Return the (x, y) coordinate for the center point of the cell that contains the specified text.  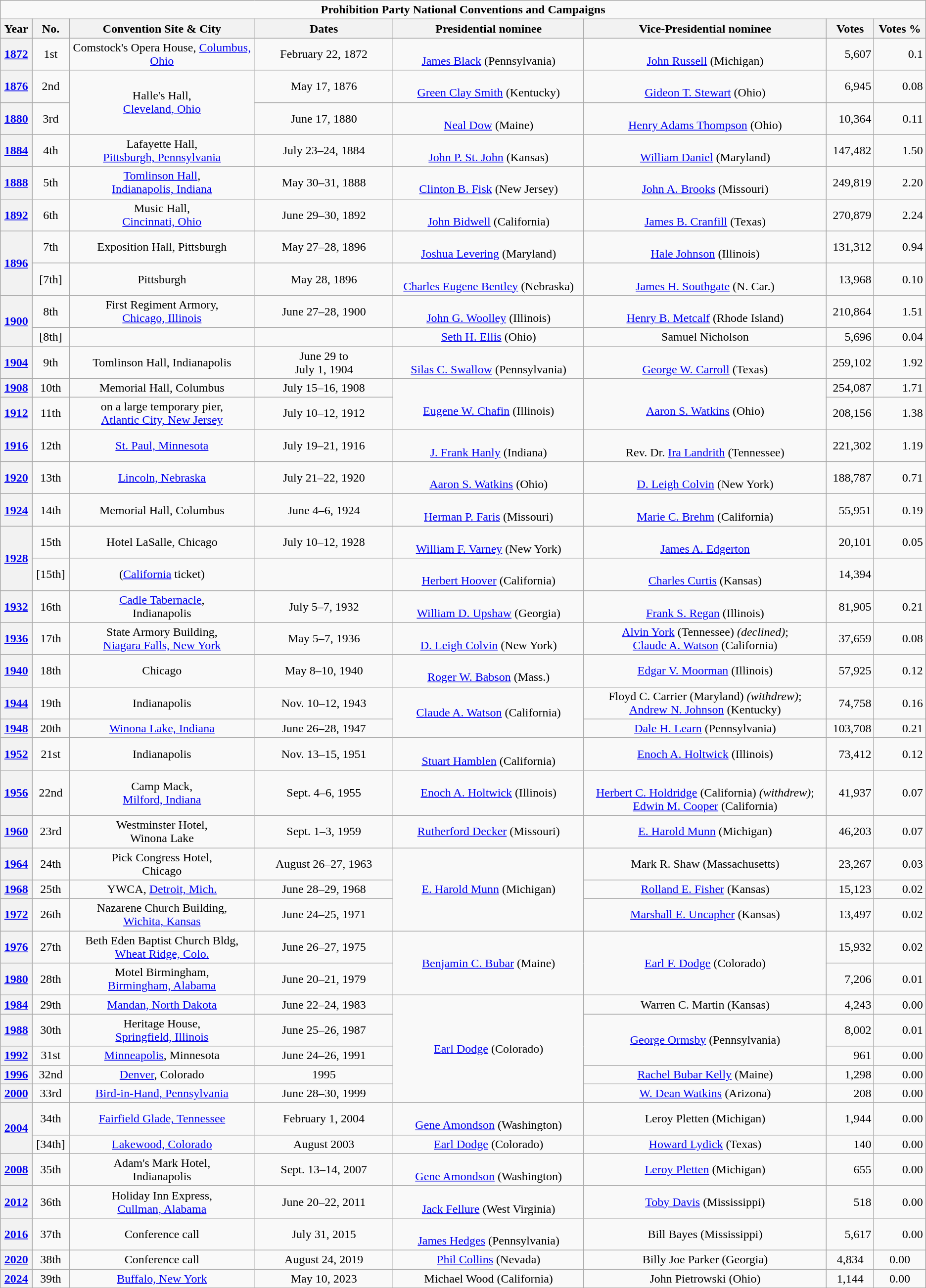
Charles Eugene Bentley (Nebraska) (489, 279)
81,905 (850, 606)
Tomlinson Hall, Indianapolis, Indiana (162, 183)
1872 (16, 54)
2008 (16, 1170)
Sept. 13–14, 2007 (324, 1170)
on a large temporary pier, Atlantic City, New Jersey (162, 413)
Nazarene Church Building, Wichita, Kansas (162, 915)
June 29–30, 1892 (324, 215)
19th (51, 703)
Pick Congress Hotel, Chicago (162, 863)
32nd (51, 1074)
[7th] (51, 279)
May 27–28, 1896 (324, 247)
1924 (16, 510)
518 (850, 1201)
0.04 (900, 337)
[8th] (51, 337)
July 21–22, 1920 (324, 478)
1964 (16, 863)
July 19–21, 1916 (324, 446)
1892 (16, 215)
John Russell (Michigan) (705, 54)
1896 (16, 263)
0.1 (900, 54)
1932 (16, 606)
June 26–27, 1975 (324, 947)
20th (51, 728)
Dale H. Learn (Pennsylvania) (705, 728)
41,937 (850, 793)
Pittsburgh (162, 279)
Marshall E. Uncapher (Kansas) (705, 915)
Exposition Hall, Pittsburgh (162, 247)
5th (51, 183)
Gideon T. Stewart (Ohio) (705, 86)
0.11 (900, 119)
William F. Varney (New York) (489, 542)
37th (51, 1234)
Lafayette Hall, Pittsburgh, Pennsylvania (162, 150)
Heritage House, Springfield, Illinois (162, 1030)
188,787 (850, 478)
Denver, Colorado (162, 1074)
1948 (16, 728)
June 24–26, 1991 (324, 1056)
August 2003 (324, 1144)
0.71 (900, 478)
1984 (16, 1005)
John Bidwell (California) (489, 215)
1988 (16, 1030)
John G. Woolley (Illinois) (489, 311)
Sept. 4–6, 1955 (324, 793)
June 17, 1880 (324, 119)
961 (850, 1056)
St. Paul, Minnesota (162, 446)
June 28–30, 1999 (324, 1093)
May 5–7, 1936 (324, 639)
Phil Collins (Nevada) (489, 1259)
July 31, 2015 (324, 1234)
Eugene W. Chafin (Illinois) (489, 404)
Fairfield Glade, Tennessee (162, 1118)
Presidential nominee (489, 29)
Beth Eden Baptist Church Bldg, Wheat Ridge, Colo. (162, 947)
1876 (16, 86)
3rd (51, 119)
Green Clay Smith (Kentucky) (489, 86)
1.38 (900, 413)
Bill Bayes (Mississippi) (705, 1234)
20,101 (850, 542)
1.19 (900, 446)
33rd (51, 1093)
4,834 (850, 1259)
31st (51, 1056)
8th (51, 311)
Charles Curtis (Kansas) (705, 575)
57,925 (850, 670)
1980 (16, 979)
June 28–29, 1968 (324, 889)
May 8–10, 1940 (324, 670)
9th (51, 362)
208 (850, 1093)
17th (51, 639)
1996 (16, 1074)
1,298 (850, 1074)
5,696 (850, 337)
George W. Carroll (Texas) (705, 362)
2000 (16, 1093)
5,617 (850, 1234)
May 30–31, 1888 (324, 183)
May 28, 1896 (324, 279)
1972 (16, 915)
July 23–24, 1884 (324, 150)
38th (51, 1259)
Floyd C. Carrier (Maryland) (withdrew); Andrew N. Johnson (Kentucky) (705, 703)
1880 (16, 119)
0.10 (900, 279)
29th (51, 1005)
1916 (16, 446)
2012 (16, 1201)
208,156 (850, 413)
140 (850, 1144)
Camp Mack, Milford, Indiana (162, 793)
George Ormsby (Pennsylvania) (705, 1039)
July 15–16, 1908 (324, 388)
2020 (16, 1259)
Nov. 13–15, 1951 (324, 754)
1900 (16, 320)
July 5–7, 1932 (324, 606)
(California ticket) (162, 575)
25th (51, 889)
1.50 (900, 150)
Lincoln, Nebraska (162, 478)
8,002 (850, 1030)
1995 (324, 1074)
1952 (16, 754)
Tomlinson Hall, Indianapolis (162, 362)
Motel Birmingham, Birmingham, Alabama (162, 979)
James A. Edgerton (705, 542)
August 24, 2019 (324, 1259)
1912 (16, 413)
Warren C. Martin (Kansas) (705, 1005)
June 20–22, 2011 (324, 1201)
Holiday Inn Express, Cullman, Alabama (162, 1201)
73,412 (850, 754)
5,607 (850, 54)
Samuel Nicholson (705, 337)
35th (51, 1170)
37,659 (850, 639)
Earl F. Dodge (Colorado) (705, 963)
July 10–12, 1912 (324, 413)
James H. Southgate (N. Car.) (705, 279)
4,243 (850, 1005)
1960 (16, 832)
1.92 (900, 362)
Adam's Mark Hotel, Indianapolis (162, 1170)
Chicago (162, 670)
221,302 (850, 446)
YWCA, Detroit, Mich. (162, 889)
15,932 (850, 947)
74,758 (850, 703)
February 1, 2004 (324, 1118)
W. Dean Watkins (Arizona) (705, 1093)
Benjamin C. Bubar (Maine) (489, 963)
36th (51, 1201)
18th (51, 670)
Nov. 10–12, 1943 (324, 703)
1956 (16, 793)
Mandan, North Dakota (162, 1005)
0.05 (900, 542)
Toby Davis (Mississippi) (705, 1201)
Halle's Hall, Cleveland, Ohio (162, 102)
Mark R. Shaw (Massachusetts) (705, 863)
Edgar V. Moorman (Illinois) (705, 670)
Herbert C. Holdridge (California) (withdrew); Edwin M. Cooper (California) (705, 793)
55,951 (850, 510)
1904 (16, 362)
Buffalo, New York (162, 1278)
Music Hall, Cincinnati, Ohio (162, 215)
1944 (16, 703)
Michael Wood (California) (489, 1278)
210,864 (850, 311)
103,708 (850, 728)
6,945 (850, 86)
June 25–26, 1987 (324, 1030)
No. (51, 29)
21st (51, 754)
John A. Brooks (Missouri) (705, 183)
39th (51, 1278)
10th (51, 388)
July 10–12, 1928 (324, 542)
147,482 (850, 150)
Year (16, 29)
0.03 (900, 863)
Billy Joe Parker (Georgia) (705, 1259)
William D. Upshaw (Georgia) (489, 606)
249,819 (850, 183)
Frank S. Regan (Illinois) (705, 606)
1968 (16, 889)
7th (51, 247)
131,312 (850, 247)
[34th] (51, 1144)
1.51 (900, 311)
1.71 (900, 388)
Prohibition Party National Conventions and Campaigns (463, 10)
1888 (16, 183)
John Pietrowski (Ohio) (705, 1278)
May 17, 1876 (324, 86)
Jack Fellure (West Virginia) (489, 1201)
Rutherford Decker (Missouri) (489, 832)
1920 (16, 478)
June 27–28, 1900 (324, 311)
Rev. Dr. Ira Landrith (Tennessee) (705, 446)
46,203 (850, 832)
Lakewood, Colorado (162, 1144)
Convention Site & City (162, 29)
1940 (16, 670)
William Daniel (Maryland) (705, 150)
7,206 (850, 979)
June 22–24, 1983 (324, 1005)
27th (51, 947)
State Armory Building, Niagara Falls, New York (162, 639)
34th (51, 1118)
Stuart Hamblen (California) (489, 754)
August 26–27, 1963 (324, 863)
Herbert Hoover (California) (489, 575)
16th (51, 606)
30th (51, 1030)
John P. St. John (Kansas) (489, 150)
0.19 (900, 510)
259,102 (850, 362)
James B. Cranfill (Texas) (705, 215)
23,267 (850, 863)
Votes (850, 29)
Bird-in-Hand, Pennsylvania (162, 1093)
J. Frank Hanly (Indiana) (489, 446)
Alvin York (Tennessee) (declined); Claude A. Watson (California) (705, 639)
1908 (16, 388)
24th (51, 863)
13,497 (850, 915)
Rolland E. Fisher (Kansas) (705, 889)
0.94 (900, 247)
6th (51, 215)
15,123 (850, 889)
June 4–6, 1924 (324, 510)
[15th] (51, 575)
14,394 (850, 575)
Neal Dow (Maine) (489, 119)
Marie C. Brehm (California) (705, 510)
June 20–21, 1979 (324, 979)
Vice-Presidential nominee (705, 29)
26th (51, 915)
First Regiment Armory, Chicago, Illinois (162, 311)
254,087 (850, 388)
James Hedges (Pennsylvania) (489, 1234)
0.16 (900, 703)
270,879 (850, 215)
15th (51, 542)
Votes % (900, 29)
Cadle Tabernacle, Indianapolis (162, 606)
Minneapolis, Minnesota (162, 1056)
June 24–25, 1971 (324, 915)
Dates (324, 29)
Henry Adams Thompson (Ohio) (705, 119)
28th (51, 979)
1st (51, 54)
June 29 to July 1, 1904 (324, 362)
1936 (16, 639)
1928 (16, 558)
1,944 (850, 1118)
13th (51, 478)
2nd (51, 86)
Hotel LaSalle, Chicago (162, 542)
May 10, 2023 (324, 1278)
Seth H. Ellis (Ohio) (489, 337)
June 26–28, 1947 (324, 728)
1,144 (850, 1278)
Winona Lake, Indiana (162, 728)
Silas C. Swallow (Pennsylvania) (489, 362)
2016 (16, 1234)
Comstock's Opera House, Columbus, Ohio (162, 54)
Westminster Hotel, Winona Lake (162, 832)
655 (850, 1170)
14th (51, 510)
2.20 (900, 183)
Claude A. Watson (California) (489, 712)
1992 (16, 1056)
Hale Johnson (Illinois) (705, 247)
2004 (16, 1128)
Joshua Levering (Maryland) (489, 247)
2024 (16, 1278)
1976 (16, 947)
12th (51, 446)
11th (51, 413)
4th (51, 150)
James Black (Pennsylvania) (489, 54)
Sept. 1–3, 1959 (324, 832)
Henry B. Metcalf (Rhode Island) (705, 311)
February 22, 1872 (324, 54)
Clinton B. Fisk (New Jersey) (489, 183)
Roger W. Babson (Mass.) (489, 670)
13,968 (850, 279)
10,364 (850, 119)
Herman P. Faris (Missouri) (489, 510)
2.24 (900, 215)
1884 (16, 150)
Howard Lydick (Texas) (705, 1144)
23rd (51, 832)
Rachel Bubar Kelly (Maine) (705, 1074)
22nd (51, 793)
